Pinpoint the cell where the given text exists, returning its (x, y) midpoint coordinate. 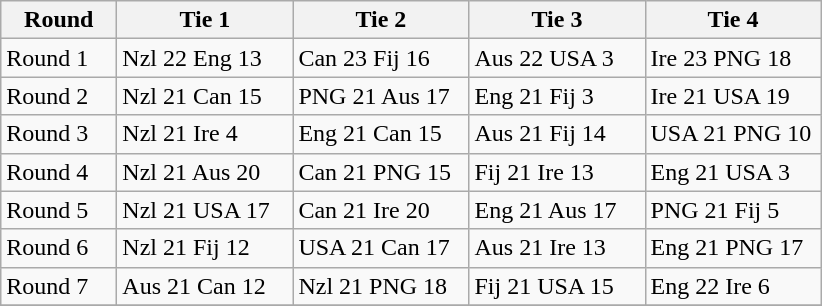
Can 21 Ire 20 (381, 210)
Nzl 22 Eng 13 (205, 58)
Eng 21 Can 15 (381, 134)
Tie 1 (205, 20)
Round 2 (59, 96)
Eng 21 PNG 17 (733, 248)
Round 4 (59, 172)
Aus 21 Fij 14 (557, 134)
Fij 21 USA 15 (557, 286)
Eng 21 USA 3 (733, 172)
Round 5 (59, 210)
Round 7 (59, 286)
Aus 22 USA 3 (557, 58)
USA 21 Can 17 (381, 248)
Nzl 21 Can 15 (205, 96)
PNG 21 Aus 17 (381, 96)
Round 6 (59, 248)
Tie 4 (733, 20)
Can 23 Fij 16 (381, 58)
Round (59, 20)
Can 21 PNG 15 (381, 172)
Nzl 21 USA 17 (205, 210)
Aus 21 Ire 13 (557, 248)
Ire 23 PNG 18 (733, 58)
Nzl 21 Fij 12 (205, 248)
Nzl 21 Ire 4 (205, 134)
Round 3 (59, 134)
Tie 2 (381, 20)
Fij 21 Ire 13 (557, 172)
USA 21 PNG 10 (733, 134)
Round 1 (59, 58)
Nzl 21 Aus 20 (205, 172)
Tie 3 (557, 20)
Eng 21 Fij 3 (557, 96)
Nzl 21 PNG 18 (381, 286)
Ire 21 USA 19 (733, 96)
Eng 21 Aus 17 (557, 210)
Aus 21 Can 12 (205, 286)
PNG 21 Fij 5 (733, 210)
Eng 22 Ire 6 (733, 286)
